Scan for the cell matching the given text and deliver its [x, y] coordinate at center. 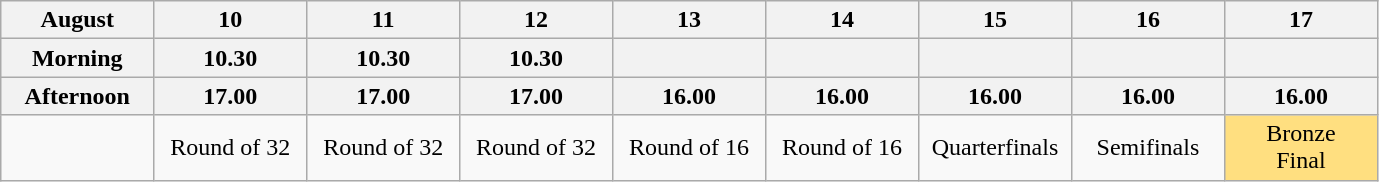
Afternoon [78, 96]
August [78, 20]
Quarterfinals [994, 148]
Semifinals [1148, 148]
16 [1148, 20]
15 [994, 20]
10 [230, 20]
11 [384, 20]
12 [536, 20]
13 [690, 20]
BronzeFinal [1300, 148]
14 [842, 20]
Morning [78, 58]
17 [1300, 20]
